Search for the cell housing the specified text and yield its (x, y) center coordinate. 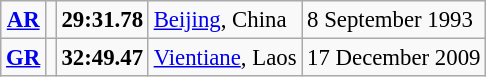
AR (24, 20)
29:31.78 (102, 20)
17 December 2009 (394, 58)
Vientiane, Laos (224, 58)
GR (24, 58)
8 September 1993 (394, 20)
Beijing, China (224, 20)
32:49.47 (102, 58)
